Determine the (x, y) coordinate at the center of the cell enclosing the given text.  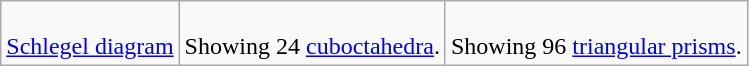
Showing 24 cuboctahedra. (312, 34)
Showing 96 triangular prisms. (596, 34)
Schlegel diagram (90, 34)
